Search for the cell housing the specified text and yield its [X, Y] center coordinate. 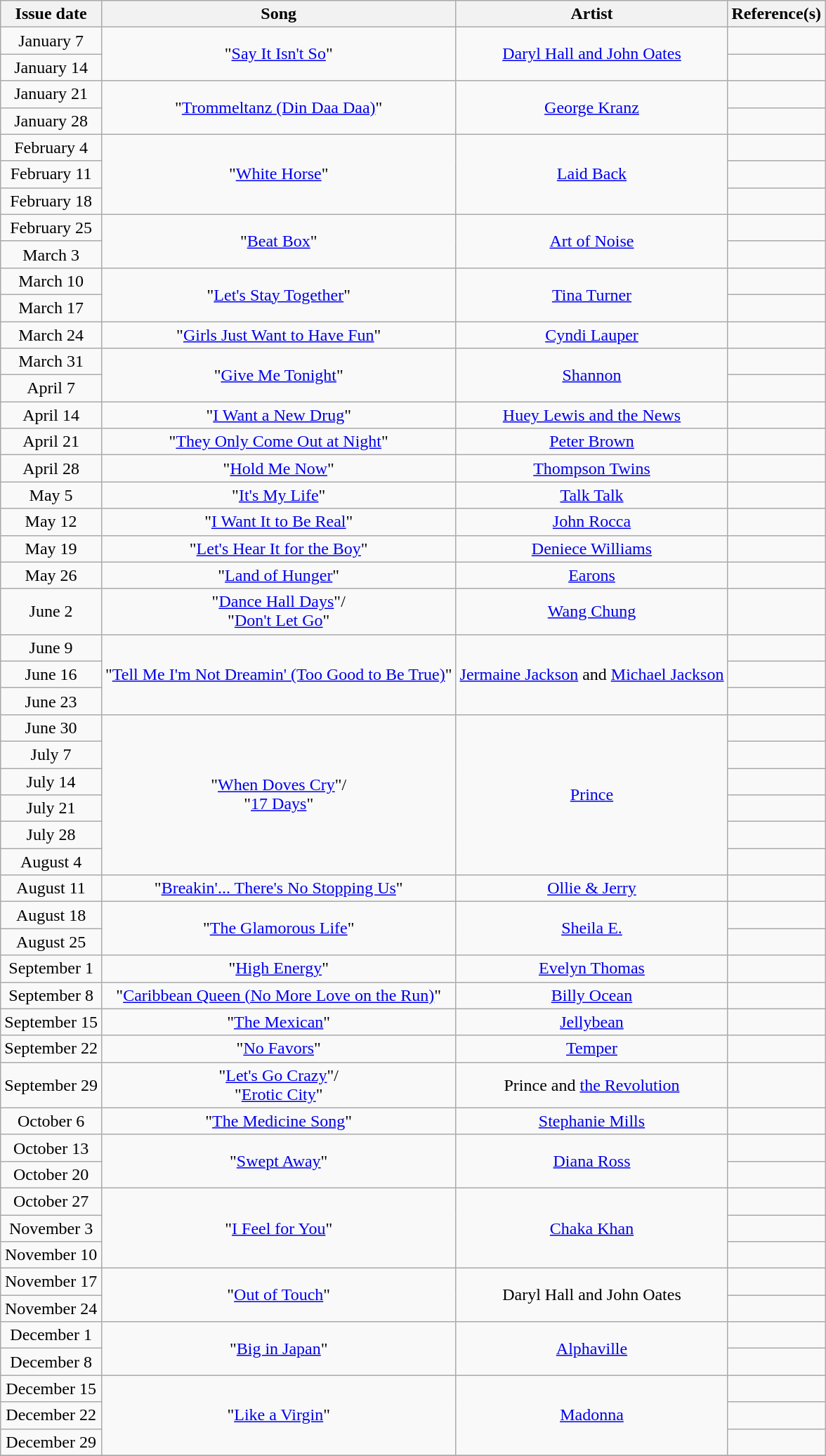
April 21 [51, 442]
October 27 [51, 1201]
September 22 [51, 1049]
"When Doves Cry"/"17 Days" [278, 794]
May 5 [51, 495]
Stephanie Mills [591, 1121]
June 16 [51, 674]
"Let's Hear It for the Boy" [278, 549]
June 2 [51, 611]
November 10 [51, 1255]
January 14 [51, 67]
September 1 [51, 969]
June 23 [51, 701]
Peter Brown [591, 442]
George Kranz [591, 107]
"Hold Me Now" [278, 468]
Artist [591, 14]
April 28 [51, 468]
"High Energy" [278, 969]
"Tell Me I'm Not Dreamin' (Too Good to Be True)" [278, 674]
August 4 [51, 862]
"It's My Life" [278, 495]
May 12 [51, 522]
Wang Chung [591, 611]
"Like a Virgin" [278, 1415]
October 20 [51, 1174]
Prince and the Revolution [591, 1084]
Earons [591, 575]
Temper [591, 1049]
Issue date [51, 14]
Diana Ross [591, 1161]
Reference(s) [777, 14]
July 14 [51, 782]
December 1 [51, 1335]
October 6 [51, 1121]
Jellybean [591, 1022]
Chaka Khan [591, 1228]
"Beat Box" [278, 241]
Tina Turner [591, 294]
"Out of Touch" [278, 1295]
January 7 [51, 41]
"Breakin'... There's No Stopping Us" [278, 888]
Talk Talk [591, 495]
Billy Ocean [591, 995]
Song [278, 14]
March 31 [51, 362]
March 17 [51, 308]
December 8 [51, 1362]
Sheila E. [591, 929]
July 7 [51, 754]
November 3 [51, 1228]
February 18 [51, 201]
"Say It Isn't So" [278, 54]
January 28 [51, 121]
"The Glamorous Life" [278, 929]
Cyndi Lauper [591, 335]
Jermaine Jackson and Michael Jackson [591, 674]
Evelyn Thomas [591, 969]
April 7 [51, 388]
Shannon [591, 375]
"Let's Stay Together" [278, 294]
March 24 [51, 335]
July 21 [51, 808]
January 21 [51, 94]
February 4 [51, 147]
Madonna [591, 1415]
September 8 [51, 995]
September 29 [51, 1084]
December 29 [51, 1442]
"They Only Come Out at Night" [278, 442]
May 19 [51, 549]
"Give Me Tonight" [278, 375]
November 24 [51, 1309]
Alphaville [591, 1349]
March 10 [51, 281]
Laid Back [591, 174]
"The Medicine Song" [278, 1121]
February 25 [51, 228]
John Rocca [591, 522]
June 9 [51, 648]
March 3 [51, 254]
December 22 [51, 1415]
September 15 [51, 1022]
"No Favors" [278, 1049]
Prince [591, 794]
August 18 [51, 915]
Deniece Williams [591, 549]
Ollie & Jerry [591, 888]
Art of Noise [591, 241]
June 30 [51, 728]
February 11 [51, 174]
"Big in Japan" [278, 1349]
"Let's Go Crazy"/"Erotic City" [278, 1084]
"I Want It to Be Real" [278, 522]
"Trommeltanz (Din Daa Daa)" [278, 107]
"Caribbean Queen (No More Love on the Run)" [278, 995]
"White Horse" [278, 174]
"Girls Just Want to Have Fun" [278, 335]
August 11 [51, 888]
"Dance Hall Days"/"Don't Let Go" [278, 611]
October 13 [51, 1148]
Thompson Twins [591, 468]
"I Want a New Drug" [278, 415]
April 14 [51, 415]
August 25 [51, 942]
November 17 [51, 1282]
"Swept Away" [278, 1161]
"The Mexican" [278, 1022]
"I Feel for You" [278, 1228]
July 28 [51, 835]
May 26 [51, 575]
"Land of Hunger" [278, 575]
Huey Lewis and the News [591, 415]
December 15 [51, 1389]
